Pinpoint the cell where the given text exists, returning its (x, y) midpoint coordinate. 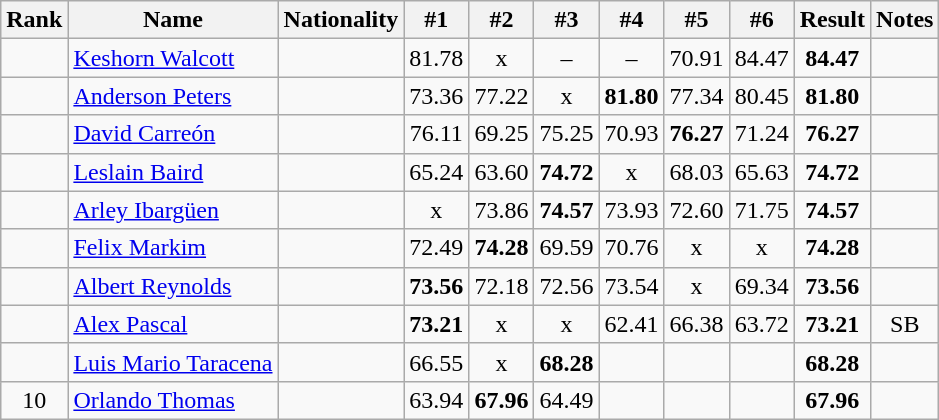
72.18 (502, 286)
65.24 (436, 172)
Felix Markim (173, 248)
Result (832, 20)
63.72 (762, 324)
Arley Ibargüen (173, 210)
Anderson Peters (173, 96)
68.03 (696, 172)
SB (905, 324)
Name (173, 20)
Rank (34, 20)
71.75 (762, 210)
81.78 (436, 58)
69.34 (762, 286)
72.56 (566, 286)
73.86 (502, 210)
Nationality (341, 20)
62.41 (632, 324)
Keshorn Walcott (173, 58)
66.38 (696, 324)
10 (34, 400)
#2 (502, 20)
65.63 (762, 172)
Leslain Baird (173, 172)
69.25 (502, 134)
Luis Mario Taracena (173, 362)
Albert Reynolds (173, 286)
72.60 (696, 210)
Alex Pascal (173, 324)
Notes (905, 20)
73.36 (436, 96)
69.59 (566, 248)
Orlando Thomas (173, 400)
#5 (696, 20)
77.22 (502, 96)
72.49 (436, 248)
64.49 (566, 400)
70.93 (632, 134)
80.45 (762, 96)
75.25 (566, 134)
66.55 (436, 362)
70.91 (696, 58)
#4 (632, 20)
#6 (762, 20)
David Carreón (173, 134)
71.24 (762, 134)
70.76 (632, 248)
63.60 (502, 172)
77.34 (696, 96)
63.94 (436, 400)
73.54 (632, 286)
73.93 (632, 210)
#3 (566, 20)
76.11 (436, 134)
#1 (436, 20)
